Locate the cell with the specified text and output its (X, Y) center coordinate. 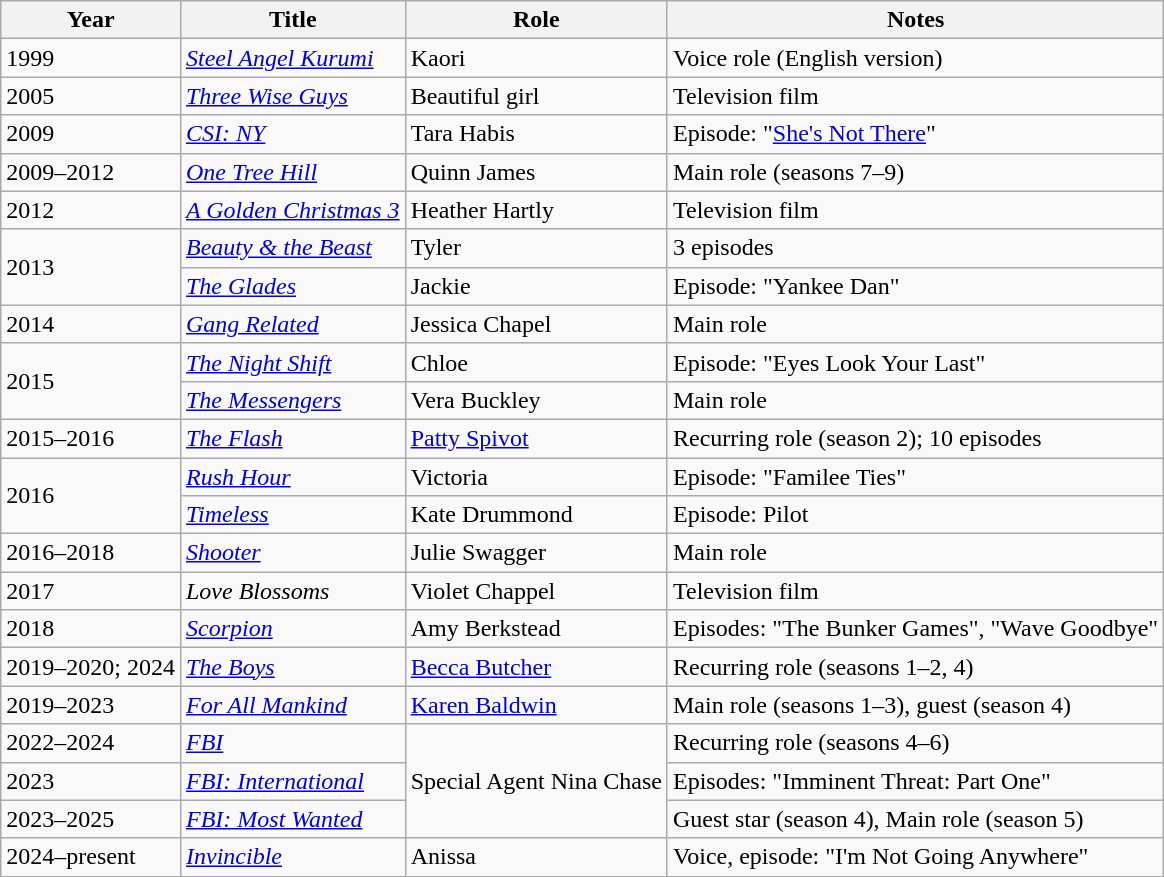
Recurring role (seasons 4–6) (915, 743)
Guest star (season 4), Main role (season 5) (915, 819)
Invincible (292, 857)
Role (536, 20)
Recurring role (season 2); 10 episodes (915, 438)
Anissa (536, 857)
FBI: International (292, 781)
Heather Hartly (536, 210)
Julie Swagger (536, 553)
Episodes: "Imminent Threat: Part One" (915, 781)
Recurring role (seasons 1–2, 4) (915, 667)
2013 (91, 267)
Victoria (536, 477)
Jessica Chapel (536, 324)
Main role (seasons 1–3), guest (season 4) (915, 705)
2019–2023 (91, 705)
2014 (91, 324)
CSI: NY (292, 134)
Quinn James (536, 172)
Voice, episode: "I'm Not Going Anywhere" (915, 857)
Vera Buckley (536, 400)
Main role (seasons 7–9) (915, 172)
2019–2020; 2024 (91, 667)
2017 (91, 591)
Special Agent Nina Chase (536, 781)
Episode: "Familee Ties" (915, 477)
2005 (91, 96)
2018 (91, 629)
Beauty & the Beast (292, 248)
Amy Berkstead (536, 629)
The Night Shift (292, 362)
FBI (292, 743)
For All Mankind (292, 705)
Episode: "Yankee Dan" (915, 286)
Episode: "Eyes Look Your Last" (915, 362)
Timeless (292, 515)
Karen Baldwin (536, 705)
2016–2018 (91, 553)
Violet Chappel (536, 591)
The Flash (292, 438)
A Golden Christmas 3 (292, 210)
2009–2012 (91, 172)
Becca Butcher (536, 667)
The Glades (292, 286)
Rush Hour (292, 477)
2023 (91, 781)
2022–2024 (91, 743)
Scorpion (292, 629)
Episode: "She's Not There" (915, 134)
2012 (91, 210)
Voice role (English version) (915, 58)
Notes (915, 20)
FBI: Most Wanted (292, 819)
2009 (91, 134)
Patty Spivot (536, 438)
Gang Related (292, 324)
Episode: Pilot (915, 515)
2015–2016 (91, 438)
3 episodes (915, 248)
Beautiful girl (536, 96)
Kate Drummond (536, 515)
Chloe (536, 362)
Steel Angel Kurumi (292, 58)
Tara Habis (536, 134)
Episodes: "The Bunker Games", "Wave Goodbye" (915, 629)
1999 (91, 58)
Title (292, 20)
Jackie (536, 286)
2015 (91, 381)
Three Wise Guys (292, 96)
2016 (91, 496)
Love Blossoms (292, 591)
Kaori (536, 58)
2023–2025 (91, 819)
Year (91, 20)
Shooter (292, 553)
The Messengers (292, 400)
2024–present (91, 857)
Tyler (536, 248)
The Boys (292, 667)
One Tree Hill (292, 172)
